Return (x, y) of the center of cell containing provided text 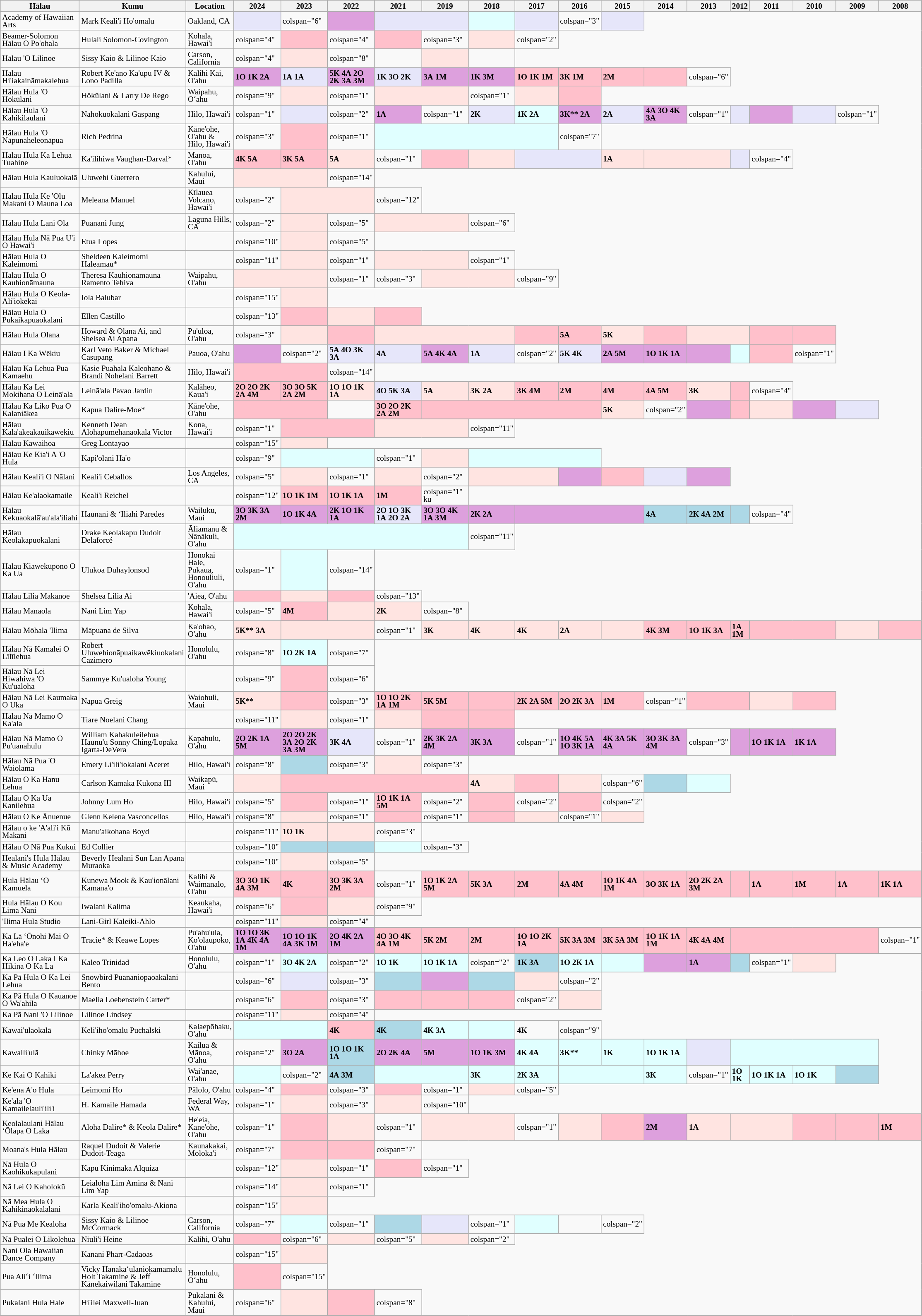
3K 5A (304, 159)
Hālau O Ka Hanu Lehua (40, 783)
Uluwehi Guerrero (133, 178)
2024 (257, 6)
2015 (623, 6)
2016 (580, 6)
Kīlauea Volcano, Hawai'i (209, 200)
4A 4M (580, 884)
Tracie* & Keawe Lopes (133, 940)
Maelia Loebenstein Carter* (133, 1000)
1O 1O 3K 1A 4K 4A 1M (257, 940)
1K 2A (537, 114)
3K 4A (351, 742)
5K 3A 3M (580, 940)
Kalihi Kai, O'ahu (209, 77)
Greg Lontayao (133, 443)
Sissy Kaio & Lilinoe Kaio (133, 58)
Hālau Hula 'O Nāpunaheleonāpua (40, 137)
He'eia, Kāne'ohe, O'ahu (209, 1127)
Hālau Mōhala 'Ilima (40, 630)
Hālau Ka Lehua Pua Kamaehu (40, 372)
Lilinoe Lindsey (133, 1015)
3O 3K 3A 4M (665, 742)
Rich Pedrina (133, 137)
5A 4O 3K 3A (351, 354)
Hālau Hula 'O Hōkūlani (40, 95)
Emery Li'ili'iokalani Aceret (133, 764)
Hālau Hula 'O Kahikilaulani (40, 114)
1K 3A (537, 962)
1O 1O 2K 1A 1M (398, 700)
Hālau Kekuaokalā'au'ala'iliahi (40, 514)
1O 1K 1A 1M (665, 940)
3O 2A (304, 1052)
Leialoha Lim Amina & Nani Lim Yap (133, 1186)
Kapi'olani Ha'o (133, 458)
2009 (857, 6)
Kawai'ulaokalā (40, 1030)
Kunewa Mook & Kau'ionālani Kamana'o (133, 884)
Honokai Hale, Pukaua, Honouliuli, O'ahu (209, 570)
Etua Lopes (133, 241)
3O 4K 2A (304, 962)
Hālau Manaola (40, 611)
Hālau 'O Lilinoe (40, 58)
2O 4K 2A 1M (351, 940)
Mark Keali'i Ho'omalu (133, 21)
1O 1O 2K 1A (537, 940)
Nā Pua Me Kealoha (40, 1224)
Honolulu, Oʻahu (209, 1277)
Theresa Kauhionāmauna Ramento Tehiva (133, 279)
2013 (708, 6)
Hālau Kala'akeakauikawēkiu (40, 428)
2017 (537, 6)
Mānoa, O'ahu (209, 159)
2K 3K 2A 4M (445, 742)
Raquel Dudoit & Valerie Dudoit-Teaga (133, 1149)
Nāhōkūokalani Gaspang (133, 114)
Manu'aikohana Boyd (133, 831)
Keaukaha, Hawai'i (209, 907)
5K** 3A (257, 630)
4K 5A (257, 159)
'Ilima Hula Studio (40, 921)
Hālau o ke 'A'ali'i Kū Makani (40, 831)
Robert Ke'ano Ka'upu IV & Lono Padilla (133, 77)
3K 5A 3M (623, 940)
Kanani Pharr-Cadaoas (133, 1254)
2O 1O 3K 1A 2O 2A (398, 514)
Moana's Hula Hālau (40, 1149)
Hālau Keali'i O Nālani (40, 477)
1O 1K 3M (492, 1052)
2012 (740, 6)
Sammye Ku'ualoha Young (133, 678)
Chinky Māhoe (133, 1052)
Beamer-Solomon Hālau O Po'ohala (40, 40)
2K 2A 5M (537, 700)
Kaleo Trinidad (133, 962)
2K 1O 1K 1A (351, 514)
2K 3A (537, 1075)
Ka'ohao, O'ahu (209, 630)
3K** (580, 1052)
Ke'ena A'o Hula (40, 1090)
Kahului, Maui (209, 178)
1O 1K 1A 5M (398, 801)
Hālau Nā Lei Kaumaka O Uka (40, 700)
Kailua & Mānoa, O'ahu (209, 1052)
Hālau Hula Ka Lehua Tuahine (40, 159)
Leimomi Ho (133, 1090)
Kenneth Dean Alohapumehanaokalā Victor (133, 428)
Ka Pā Nani 'O Lilinoe (40, 1015)
H. Kamaile Hamada (133, 1104)
Wai'anae, O'ahu (209, 1075)
Pua Aliʻi ʻIlima (40, 1277)
Los Angeles, CA (209, 477)
5K 4A 2O 2K 3A 3M (351, 77)
Ka Pā Hula O Ka Lei Lehua (40, 981)
Pukalani Hula Hale (40, 1302)
Hālau Nā Mamo O Pu'uanahulu (40, 742)
Hālau Hula Nā Pua U'i O Hawai'i (40, 241)
Academy of Hawaiian Arts (40, 21)
1O 1K 2A (257, 77)
Hālau Nā Lei Hiwahiwa 'O Ku'ualoha (40, 678)
2O 2K 1A 5M (257, 742)
Shelsea Lilia Ai (133, 596)
Ka Lā ‘Ōnohi Mai O Ha'eha'e (40, 940)
Hi'ilei Maxwell-Juan (133, 1302)
Nā Lei O Kaholokū (40, 1186)
2O 2O 2K 2A 4M (257, 391)
1K 3O 2K (398, 77)
Nā Pualei O Likolehua (40, 1239)
Ke Kai O Kahiki (40, 1075)
Hālau Nā Kamalei O Līlīlehua (40, 652)
Waiohuli, Maui (209, 700)
La'akea Perry (133, 1075)
Hālau Keolakapuokalani (40, 537)
1O 1O 1K 4A 3K 1M (304, 940)
Hālau Kiawekūpono O Ka Ua (40, 570)
Hālau Hula O Pukaikapuaokalani (40, 316)
Hula Hālau ‘O Kamuela (40, 884)
Oakland, CA (209, 21)
Hālau Hula O Kauhionāmauna (40, 279)
3O 2O 2K 2A 2M (398, 409)
Aloha Dalire* & Keola Dalire* (133, 1127)
2018 (492, 6)
Snowbird Puananiopaoakalani Bento (133, 981)
Location (209, 6)
5K 5M (445, 700)
3K** 2A (580, 114)
2014 (665, 6)
Hālau Ka Lei Mokihana O Leinā'ala (40, 391)
Iwalani Kalima (133, 907)
2O 2K 3A (580, 700)
Ulukoa Duhaylonsod (133, 570)
Pauoa, O'ahu (209, 354)
'Aiea, O'ahu (209, 596)
Ka'ilihiwa Vaughan-Darval* (133, 159)
Hula Hālau O Kou Lima Nani (40, 907)
Nā Mea Hula O Kahikinaokalālani (40, 1205)
Āliamanu & Nānākuli, O'ahu (209, 537)
3O 3O 1K 4A 3M (257, 884)
5K** (257, 700)
Waipahu, Oʻahu (209, 95)
1K 3M (492, 77)
Hālau Hula Lani Ola (40, 223)
4A 5M (665, 391)
Ed Collier (133, 847)
Hālau I Ka Wēkiu (40, 354)
2O 2K 4A (398, 1052)
Kapua Dalire-Moe* (133, 409)
Nā Hula O Kaohikukapulani (40, 1168)
3A 1M (445, 77)
Hālau Ke'alaokamaile (40, 495)
Ka Leo O Laka I Ka Hikina O Ka Lā (40, 962)
Haunani & ‘Iliahi Paredes (133, 514)
Karla Keali'iho'omalu-Akiona (133, 1205)
3O 3O 5K 2A 2M (304, 391)
Pu'uloa, O'ahu (209, 334)
Ellen Castillo (133, 316)
Keli'iho'omalu Puchalski (133, 1030)
Carlson Kamaka Kukona III (133, 783)
Hulali Solomon-Covington (133, 40)
5M (445, 1052)
Kaunakakai, Moloka'i (209, 1149)
4K 4A 4M (708, 940)
Pālolo, O'ahu (209, 1090)
colspan="1" ku (445, 495)
Healani's Hula Hālau & Music Academy (40, 862)
1O 1K 4A (304, 514)
2K 4A 2M (708, 514)
1O 1K 4A 1M (623, 884)
Hālau O Ka Ua Kanilehua (40, 801)
Hālau Hula O Kaleimomi (40, 260)
Kalihi, O'ahu (209, 1239)
Kawaili'ulā (40, 1052)
Lani-Girl Kaleiki-Ahlo (133, 921)
Hālau Nā Pua 'O Waiolama (40, 764)
4A 3M (351, 1075)
Beverly Healani Sun Lan Apana Muraoka (133, 862)
Hālau Hula O Keola-Ali'iokekai (40, 297)
Hālau O Nā Pua Kukui (40, 847)
4K 4A (537, 1052)
3K 4M (537, 391)
Nāpua Greig (133, 700)
1A 1M (740, 630)
Hālau Kawaihoa (40, 443)
Meleana Manuel (133, 200)
Niuli'i Heine (133, 1239)
Federal Way, WA (209, 1104)
Sheldeen Kaleimomi Haleamau* (133, 260)
Keali'i Reichel (133, 495)
4O 5K 3A (398, 391)
Kapu Kinimaka Alquiza (133, 1168)
Hālau Hula Olana (40, 334)
2019 (445, 6)
Kona, Hawai'i (209, 428)
2022 (351, 6)
4K 3M (665, 630)
Hōkūlani & Larry De Rego (133, 95)
5K 3A (492, 884)
Nani Ola Hawaiian Dance Company (40, 1254)
Puanani Jung (133, 223)
5K 2M (445, 940)
4O 3O 4K 4A 1M (398, 940)
Ka Pā Hula O Kauanoe O Wa'ahila (40, 1000)
Sissy Kaio & Lilinoe McCormack (133, 1224)
Pu'ahu'ula, Ko'olaupoko, O'ahu (209, 940)
Hālau Hula Ke 'Olu Makani O Mauna Loa (40, 200)
1K (623, 1052)
3K 2A (492, 391)
2023 (304, 6)
3O 3O 4K 1A 3M (445, 514)
2O 2K 2A 3M (708, 884)
Wailuku, Maui (209, 514)
Kasie Puahala Kaleohano & Brandi Nohelani Barrett (133, 372)
3K 3A (492, 742)
1O 4K 5A 1O 3K 1A (580, 742)
Hālau Hi'iakaināmakalehua (40, 77)
Waikapū, Maui (209, 783)
2008 (900, 6)
2A 5M (623, 354)
2K 2A (492, 514)
4A 3O 4K 3A (665, 114)
Hālau Ke Kia'i A 'O Hula (40, 458)
Kapahulu, O'ahu (209, 742)
Kāne'ohe, O'ahu (209, 409)
Keali'i Ceballos (133, 477)
1A 1A (304, 77)
Karl Veto Baker & Michael Casupang (133, 354)
Hālau O Ke Ānuenue (40, 816)
1O 1K 3A (708, 630)
Tiare Noelani Chang (133, 719)
Vicky Hanakaʻulaniokamāmalu Holt Takamine & Jeff Kānekaiwilani Takamine (133, 1277)
Kumu (133, 6)
Nani Lim Yap (133, 611)
Ke'ala 'O Kamailelauli'ili'i (40, 1104)
3K 1M (580, 77)
Waipahu, O'ahu (209, 279)
Kalāheo, Kaua'i (209, 391)
5K 4K (580, 354)
Hālau Hula Kauluokalā (40, 178)
William Kahakuleilehua Haunu'u Sonny Ching/Lōpaka Igarta-DeVera (133, 742)
4K 3A (445, 1030)
2010 (814, 6)
3O 3K 1A (665, 884)
1O 1K 2A 5M (445, 884)
Hālau Nā Mamo O Ka'ala (40, 719)
5A 4K 4A (445, 354)
2O 2O 2K 3A 2O 2K 3A 3M (304, 742)
Laguna Hills, CA (209, 223)
Kalaepōhaku, O'ahu (209, 1030)
Hālau Lilia Makanoe (40, 596)
2021 (398, 6)
Johnny Lum Ho (133, 801)
Hālau Ka Liko Pua O Kalaniākea (40, 409)
Pukalani & Kahului, Maui (209, 1302)
Kāne'ohe, O'ahu & Hilo, Hawai'i (209, 137)
2011 (771, 6)
Keolalaulani Hālau ‘Ōlapa O Laka (40, 1127)
Drake Keolakapu Dudoit Delaforcé (133, 537)
Glenn Kelena Vasconcellos (133, 816)
Robert Uluwehionāpuaikawēkiuokalani Cazimero (133, 652)
Hālau (40, 6)
Howard & Olana Ai, and Shelsea Ai Apana (133, 334)
Māpuana de Silva (133, 630)
Leinā'ala Pavao Jardin (133, 391)
Iola Balubar (133, 297)
Kalihi & Waimānalo, O'ahu (209, 884)
4K 3A 5K 4A (623, 742)
